Pinpoint the cell where the given text exists, returning its (x, y) midpoint coordinate. 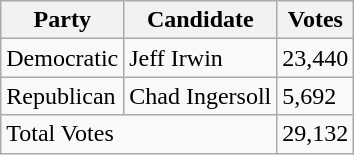
5,692 (316, 96)
Party (62, 20)
Total Votes (139, 134)
Democratic (62, 58)
Jeff Irwin (200, 58)
Votes (316, 20)
Chad Ingersoll (200, 96)
23,440 (316, 58)
Republican (62, 96)
29,132 (316, 134)
Candidate (200, 20)
